Capture the cell that displays the provided text and extract its [x, y] central coordinate. 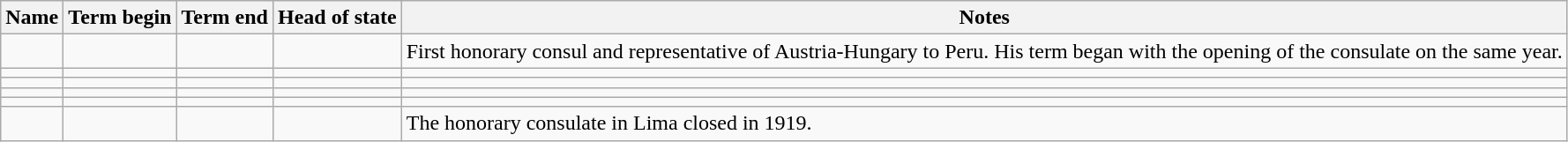
Term end [225, 18]
Notes [984, 18]
The honorary consulate in Lima closed in 1919. [984, 123]
Term begin [120, 18]
Name [32, 18]
First honorary consul and representative of Austria-Hungary to Peru. His term began with the opening of the consulate on the same year. [984, 51]
Head of state [337, 18]
